Return the [X, Y] coordinate for the center point of the cell that contains the specified text.  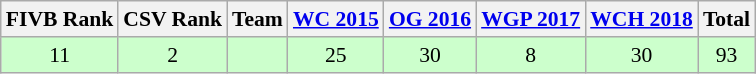
CSV Rank [172, 19]
WC 2015 [336, 19]
2 [172, 55]
WCH 2018 [642, 19]
8 [530, 55]
93 [726, 55]
OG 2016 [430, 19]
WGP 2017 [530, 19]
Total [726, 19]
FIVB Rank [60, 19]
25 [336, 55]
11 [60, 55]
Team [258, 19]
